From the cell containing the given text, extract its center point as [X, Y] coordinate. 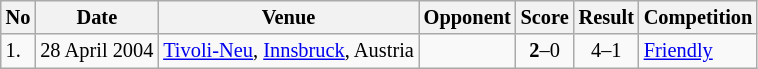
Tivoli-Neu, Innsbruck, Austria [288, 51]
Result [606, 17]
Score [545, 17]
Date [96, 17]
2–0 [545, 51]
Opponent [468, 17]
Friendly [698, 51]
4–1 [606, 51]
1. [18, 51]
No [18, 17]
Competition [698, 17]
28 April 2004 [96, 51]
Venue [288, 17]
